Return [X, Y] of the center of cell containing provided text 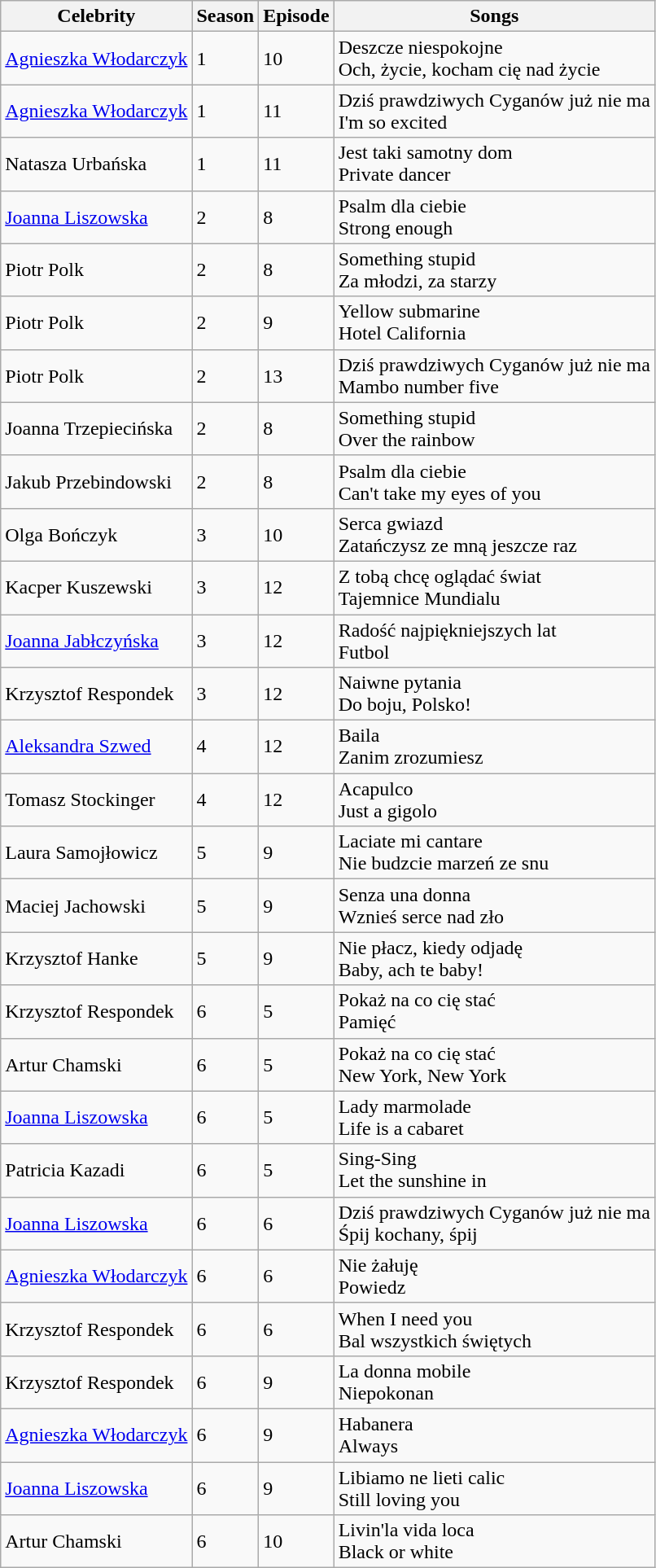
Joanna Jabłczyńska [96, 640]
Yellow submarineHotel California [494, 322]
Aleksandra Szwed [96, 747]
Natasza Urbańska [96, 164]
Pokaż na co cię staćNew York, New York [494, 1065]
Jakub Przebindowski [96, 482]
Serca gwiazdZatańczysz ze mną jeszcze raz [494, 534]
When I need youBal wszystkich świętych [494, 1329]
Songs [494, 16]
HabaneraAlways [494, 1434]
Nie płacz, kiedy odjadęBaby, ach te baby! [494, 959]
Radość najpiękniejszych latFutbol [494, 640]
Kacper Kuszewski [96, 588]
Lady marmoladeLife is a cabaret [494, 1117]
Nie żałujęPowiedz [494, 1277]
Something stupidZa młodzi, za starzy [494, 270]
Psalm dla ciebieCan't take my eyes of you [494, 482]
Maciej Jachowski [96, 905]
BailaZanim zrozumiesz [494, 747]
13 [296, 376]
Season [225, 16]
AcapulcoJust a gigolo [494, 799]
Deszcze niespokojneOch, życie, kocham cię nad życie [494, 59]
Joanna Trzepiecińska [96, 428]
Libiamo ne lieti calicStill loving you [494, 1488]
Tomasz Stockinger [96, 799]
Z tobą chcę oglądać światTajemnice Mundialu [494, 588]
La donna mobileNiepokonan [494, 1382]
Dziś prawdziwych Cyganów już nie maŚpij kochany, śpij [494, 1223]
Jest taki samotny domPrivate dancer [494, 164]
Episode [296, 16]
Something stupidOver the rainbow [494, 428]
Dziś prawdziwych Cyganów już nie maMambo number five [494, 376]
Senza una donnaWznieś serce nad zło [494, 905]
Livin'la vida locaBlack or white [494, 1542]
Celebrity [96, 16]
Naiwne pytaniaDo boju, Polsko! [494, 694]
Pokaż na co cię staćPamięć [494, 1011]
Sing-SingLet the sunshine in [494, 1171]
Krzysztof Hanke [96, 959]
Patricia Kazadi [96, 1171]
Olga Bończyk [96, 534]
Laura Samojłowicz [96, 853]
Dziś prawdziwych Cyganów już nie maI'm so excited [494, 111]
Laciate mi cantareNie budzcie marzeń ze snu [494, 853]
Psalm dla ciebieStrong enough [494, 217]
